Identify which cell holds the provided text, then report its [X, Y] central coordinate. 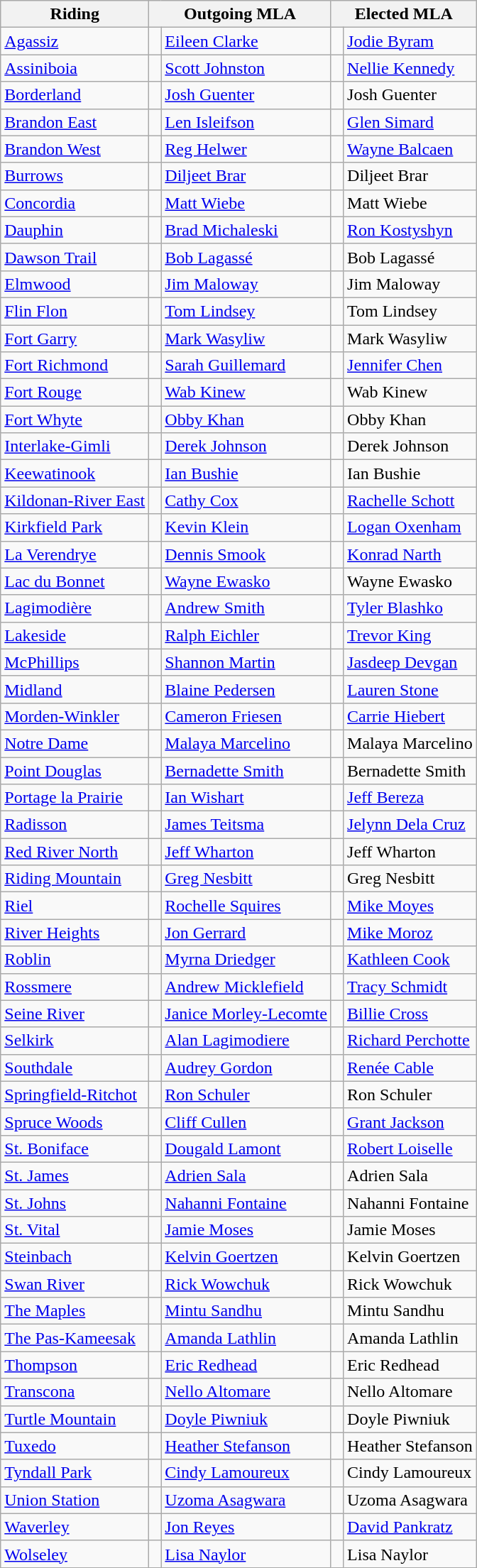
Brandon East [75, 122]
David Pankratz [410, 1527]
Len Isleifson [246, 122]
Cathy Cox [246, 500]
Glen Simard [410, 122]
Flin Flon [75, 311]
Billie Cross [410, 1014]
St. James [75, 1175]
Jodie Byram [410, 41]
Andrew Micklefield [246, 987]
Midland [75, 689]
Tracy Schmidt [410, 987]
Janice Morley-Lecomte [246, 1014]
River Heights [75, 933]
Rochelle Squires [246, 906]
La Verendrye [75, 554]
Reg Helwer [246, 149]
Renée Cable [410, 1068]
Fort Garry [75, 339]
Spruce Woods [75, 1122]
Swan River [75, 1284]
Waverley [75, 1527]
Dauphin [75, 230]
Audrey Gordon [246, 1068]
Wayne Balcaen [410, 149]
Keewatinook [75, 473]
Tuxedo [75, 1446]
Riding [75, 14]
Concordia [75, 203]
Jeff Bereza [410, 798]
Tyndall Park [75, 1473]
Brandon West [75, 149]
Tyler Blashko [410, 608]
Lauren Stone [410, 689]
Roblin [75, 960]
Trevor King [410, 635]
Ian Wishart [246, 798]
Cameron Friesen [246, 716]
Rachelle Schott [410, 500]
Robert Loiselle [410, 1148]
Jennifer Chen [410, 366]
McPhillips [75, 662]
Interlake-Gimli [75, 446]
Transcona [75, 1392]
Fort Rouge [75, 393]
Kirkfield Park [75, 527]
Eileen Clarke [246, 41]
Ralph Eichler [246, 635]
Wolseley [75, 1554]
St. Boniface [75, 1148]
Dennis Smook [246, 554]
Andrew Smith [246, 608]
Ron Kostyshyn [410, 230]
Kevin Klein [246, 527]
Burrows [75, 176]
Lagimodière [75, 608]
Blaine Pedersen [246, 689]
Fort Whyte [75, 420]
Fort Richmond [75, 366]
Jasdeep Devgan [410, 662]
Thompson [75, 1365]
Cliff Cullen [246, 1122]
James Teitsma [246, 825]
Rossmere [75, 987]
Mike Moroz [410, 933]
Red River North [75, 852]
Elected MLA [403, 14]
St. Vital [75, 1230]
St. Johns [75, 1203]
Jon Reyes [246, 1527]
Jon Gerrard [246, 933]
Alan Lagimodiere [246, 1041]
Portage la Prairie [75, 798]
Radisson [75, 825]
Borderland [75, 95]
Southdale [75, 1068]
Mike Moyes [410, 906]
Brad Michaleski [246, 230]
Kathleen Cook [410, 960]
Carrie Hiebert [410, 716]
Notre Dame [75, 743]
Selkirk [75, 1041]
Jelynn Dela Cruz [410, 825]
Lac du Bonnet [75, 581]
Elmwood [75, 284]
Nellie Kennedy [410, 68]
Dougald Lamont [246, 1148]
Dawson Trail [75, 257]
Union Station [75, 1500]
Kildonan-River East [75, 500]
Point Douglas [75, 770]
Springfield-Ritchot [75, 1095]
Outgoing MLA [240, 14]
Scott Johnston [246, 68]
Turtle Mountain [75, 1419]
Riding Mountain [75, 879]
Assiniboia [75, 68]
Riel [75, 906]
Sarah Guillemard [246, 366]
Logan Oxenham [410, 527]
Agassiz [75, 41]
Richard Perchotte [410, 1041]
The Pas-Kameesak [75, 1338]
The Maples [75, 1311]
Grant Jackson [410, 1122]
Morden-Winkler [75, 716]
Konrad Narth [410, 554]
Steinbach [75, 1257]
Shannon Martin [246, 662]
Seine River [75, 1014]
Myrna Driedger [246, 960]
Lakeside [75, 635]
